Scan for the cell matching the given text and deliver its [x, y] coordinate at center. 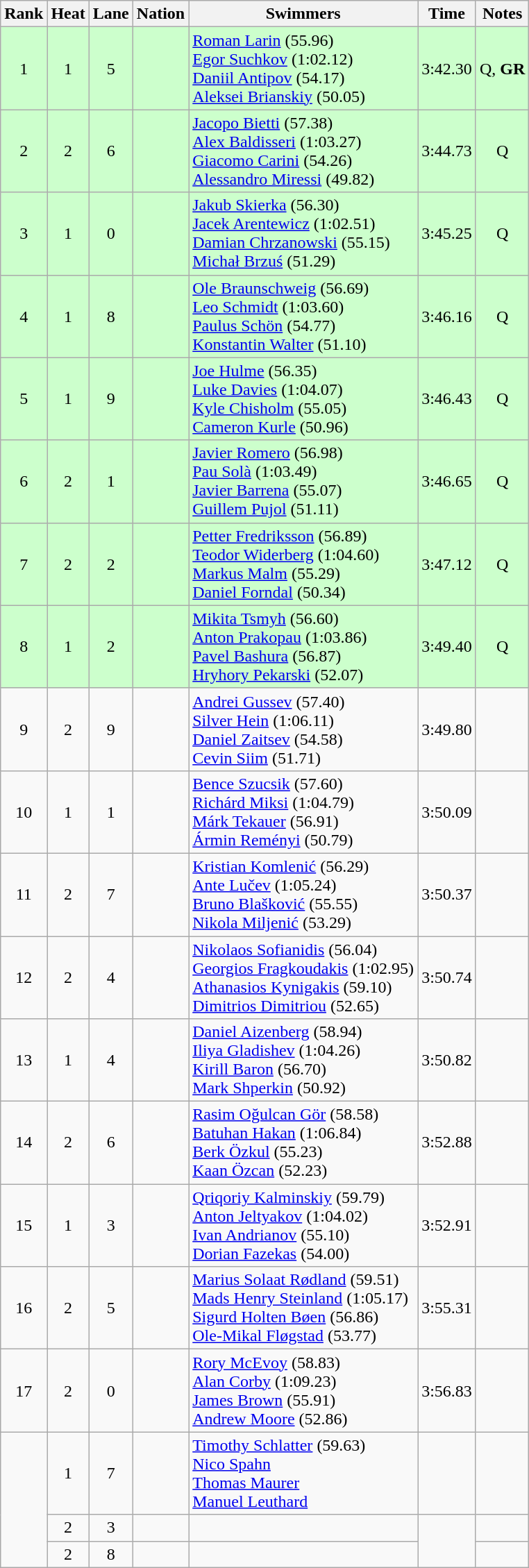
3:49.80 [447, 729]
Jakub Skierka (56.30)Jacek Arentewicz (1:02.51)Damian Chrzanowski (55.15)Michał Brzuś (51.29) [303, 233]
15 [24, 1226]
Roman Larin (55.96)Egor Suchkov (1:02.12)Daniil Antipov (54.17)Aleksei Brianskiy (50.05) [303, 68]
3:45.25 [447, 233]
Timothy Schlatter (59.63)Nico SpahnThomas MaurerManuel Leuthard [303, 1473]
11 [24, 894]
3:42.30 [447, 68]
3:50.09 [447, 812]
16 [24, 1308]
3:46.16 [447, 317]
Andrei Gussev (57.40)Silver Hein (1:06.11)Daniel Zaitsev (54.58)Cevin Siim (51.71) [303, 729]
3:46.43 [447, 398]
3:50.74 [447, 977]
Nation [160, 14]
Javier Romero (56.98)Pau Solà (1:03.49)Javier Barrena (55.07)Guillem Pujol (51.11) [303, 482]
3:44.73 [447, 151]
Rasim Oğulcan Gör (58.58)Batuhan Hakan (1:06.84)Berk Özkul (55.23)Kaan Özcan (52.23) [303, 1143]
Q, GR [502, 68]
Daniel Aizenberg (58.94)Iliya Gladishev (1:04.26)Kirill Baron (56.70)Mark Shperkin (50.92) [303, 1061]
3:50.82 [447, 1061]
3:49.40 [447, 647]
Ole Braunschweig (56.69)Leo Schmidt (1:03.60)Paulus Schön (54.77)Konstantin Walter (51.10) [303, 317]
Notes [502, 14]
17 [24, 1391]
Lane [111, 14]
Rory McEvoy (58.83)Alan Corby (1:09.23)James Brown (55.91)Andrew Moore (52.86) [303, 1391]
3:46.65 [447, 482]
10 [24, 812]
Jacopo Bietti (57.38)Alex Baldisseri (1:03.27)Giacomo Carini (54.26)Alessandro Miressi (49.82) [303, 151]
3:47.12 [447, 564]
Petter Fredriksson (56.89)Teodor Widerberg (1:04.60)Markus Malm (55.29)Daniel Forndal (50.34) [303, 564]
3:52.91 [447, 1226]
12 [24, 977]
Marius Solaat Rødland (59.51)Mads Henry Steinland (1:05.17)Sigurd Holten Bøen (56.86)Ole-Mikal Fløgstad (53.77) [303, 1308]
Heat [68, 14]
3:55.31 [447, 1308]
13 [24, 1061]
14 [24, 1143]
Bence Szucsik (57.60)Richárd Miksi (1:04.79)Márk Tekauer (56.91)Ármin Reményi (50.79) [303, 812]
Swimmers [303, 14]
Rank [24, 14]
3:56.83 [447, 1391]
Kristian Komlenić (56.29)Ante Lučev (1:05.24)Bruno Blašković (55.55)Nikola Miljenić (53.29) [303, 894]
Joe Hulme (56.35)Luke Davies (1:04.07)Kyle Chisholm (55.05)Cameron Kurle (50.96) [303, 398]
3:50.37 [447, 894]
3:52.88 [447, 1143]
Mikita Tsmyh (56.60)Anton Prakopau (1:03.86)Pavel Bashura (56.87)Hryhory Pekarski (52.07) [303, 647]
Nikolaos Sofianidis (56.04)Georgios Fragkoudakis (1:02.95)Athanasios Kynigakis (59.10)Dimitrios Dimitriou (52.65) [303, 977]
Time [447, 14]
Qriqoriy Kalminskiy (59.79)Anton Jeltyakov (1:04.02)Ivan Andrianov (55.10)Dorian Fazekas (54.00) [303, 1226]
